Find where the given text appears and provide that cell's center as (X, Y) coordinate. 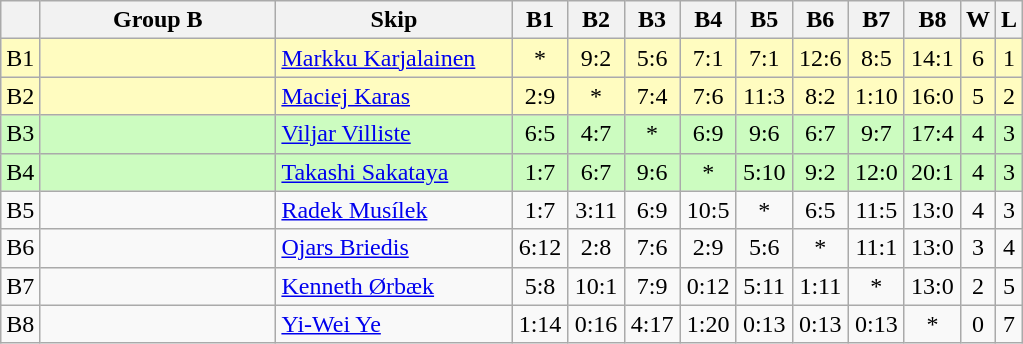
4:7 (596, 134)
7:4 (652, 96)
W (978, 20)
9:7 (876, 134)
5:8 (540, 286)
7:9 (652, 286)
L (1010, 20)
Kenneth Ørbæk (394, 286)
Yi-Wei Ye (394, 324)
12:0 (876, 172)
1:11 (820, 286)
3:11 (596, 210)
17:4 (932, 134)
5:11 (764, 286)
11:3 (764, 96)
7 (1010, 324)
6 (978, 58)
16:0 (932, 96)
0:16 (596, 324)
1 (1010, 58)
Takashi Sakataya (394, 172)
Viljar Villiste (394, 134)
Skip (394, 20)
14:1 (932, 58)
11:5 (876, 210)
Markku Karjalainen (394, 58)
Ojars Briedis (394, 248)
Maciej Karas (394, 96)
6:12 (540, 248)
11:1 (876, 248)
10:5 (708, 210)
4:17 (652, 324)
12:6 (820, 58)
5:10 (764, 172)
8:2 (820, 96)
Group B (158, 20)
10:1 (596, 286)
1:14 (540, 324)
0:12 (708, 286)
2:8 (596, 248)
1:10 (876, 96)
1:20 (708, 324)
0 (978, 324)
8:5 (876, 58)
Radek Musílek (394, 210)
20:1 (932, 172)
